Search for the cell housing the specified text and yield its (X, Y) center coordinate. 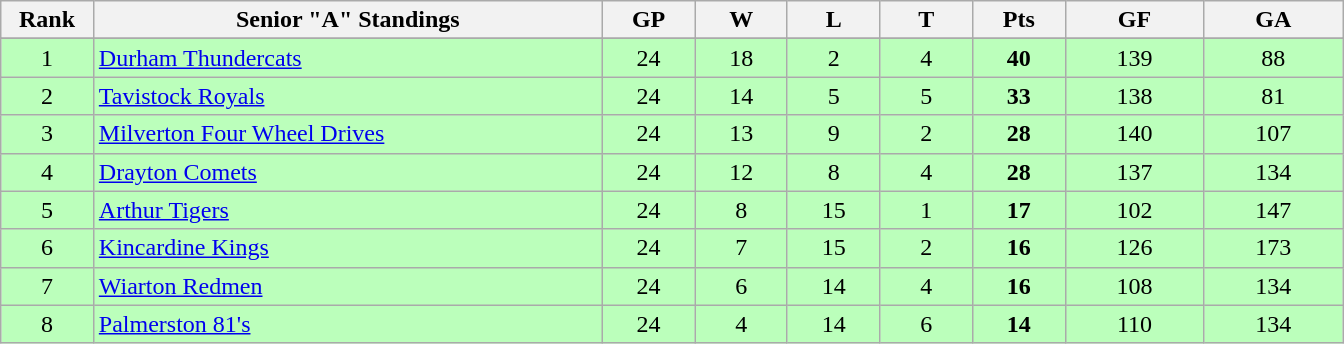
Kincardine Kings (348, 248)
L (834, 20)
138 (1134, 96)
GP (648, 20)
126 (1134, 248)
102 (1134, 210)
110 (1134, 324)
40 (1020, 58)
88 (1274, 58)
139 (1134, 58)
T (926, 20)
Durham Thundercats (348, 58)
18 (742, 58)
81 (1274, 96)
GF (1134, 20)
17 (1020, 210)
173 (1274, 248)
107 (1274, 134)
Milverton Four Wheel Drives (348, 134)
Wiarton Redmen (348, 286)
Rank (48, 20)
3 (48, 134)
Palmerston 81's (348, 324)
W (742, 20)
108 (1134, 286)
13 (742, 134)
9 (834, 134)
Arthur Tigers (348, 210)
147 (1274, 210)
Tavistock Royals (348, 96)
33 (1020, 96)
Drayton Comets (348, 172)
140 (1134, 134)
12 (742, 172)
Pts (1020, 20)
137 (1134, 172)
GA (1274, 20)
Senior "A" Standings (348, 20)
